Search for the cell housing the specified text and yield its [x, y] center coordinate. 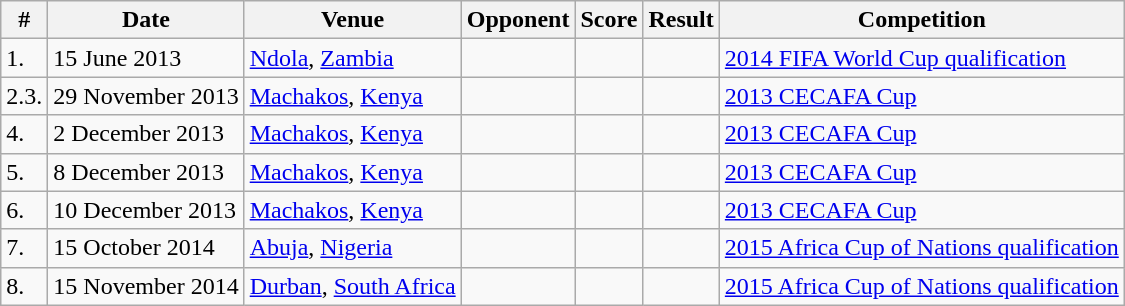
2014 FIFA World Cup qualification [922, 58]
7. [24, 248]
Durban, South Africa [352, 286]
29 November 2013 [146, 96]
2.3. [24, 96]
6. [24, 210]
# [24, 20]
15 November 2014 [146, 286]
Venue [352, 20]
4. [24, 134]
Result [681, 20]
Opponent [518, 20]
5. [24, 172]
Date [146, 20]
Ndola, Zambia [352, 58]
8. [24, 286]
Abuja, Nigeria [352, 248]
1. [24, 58]
Competition [922, 20]
10 December 2013 [146, 210]
15 June 2013 [146, 58]
Score [609, 20]
15 October 2014 [146, 248]
8 December 2013 [146, 172]
2 December 2013 [146, 134]
